Provide the (X, Y) coordinate of the cell's center where the given text is located.  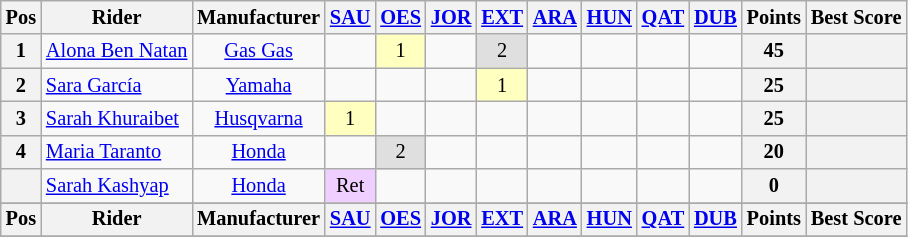
20 (774, 152)
0 (774, 186)
Sarah Khuraibet (116, 118)
Husqvarna (258, 118)
3 (21, 118)
Ret (350, 186)
Sarah Kashyap (116, 186)
4 (21, 152)
Gas Gas (258, 51)
Alona Ben Natan (116, 51)
Sara García (116, 85)
45 (774, 51)
Yamaha (258, 85)
Maria Taranto (116, 152)
